From the cell containing the given text, extract its center point as (x, y) coordinate. 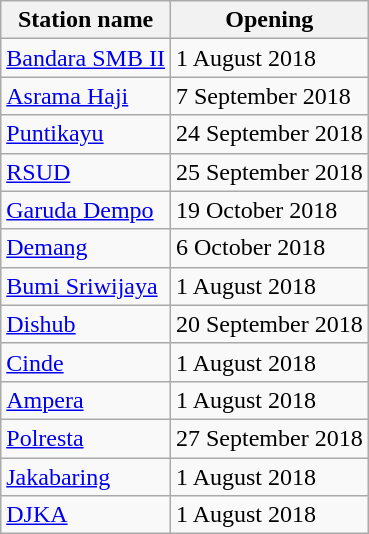
25 September 2018 (269, 172)
DJKA (86, 515)
Bandara SMB II (86, 58)
Station name (86, 20)
Bumi Sriwijaya (86, 286)
Jakabaring (86, 477)
RSUD (86, 172)
24 September 2018 (269, 134)
Puntikayu (86, 134)
20 September 2018 (269, 324)
Opening (269, 20)
Demang (86, 248)
Polresta (86, 438)
Asrama Haji (86, 96)
Dishub (86, 324)
Ampera (86, 400)
19 October 2018 (269, 210)
Cinde (86, 362)
27 September 2018 (269, 438)
Garuda Dempo (86, 210)
6 October 2018 (269, 248)
7 September 2018 (269, 96)
